Scan for the cell matching the given text and deliver its [x, y] coordinate at center. 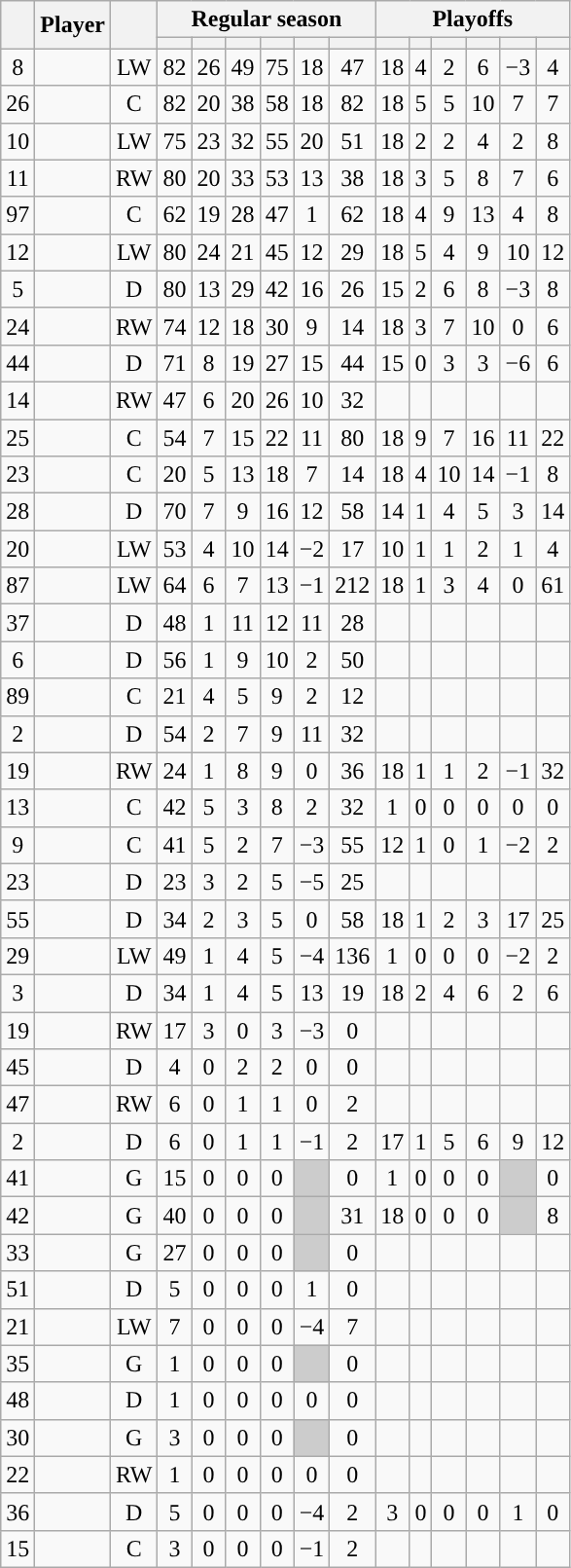
37 [18, 623]
61 [553, 586]
−5 [311, 882]
Player [73, 25]
70 [175, 512]
136 [352, 956]
Playoffs [473, 19]
64 [175, 586]
97 [18, 215]
212 [352, 586]
74 [175, 326]
35 [18, 1364]
Regular season [267, 19]
87 [18, 586]
50 [352, 660]
71 [175, 363]
31 [352, 1216]
−6 [517, 363]
56 [175, 660]
40 [175, 1216]
89 [18, 697]
